Return (X, Y) of the center of cell containing provided text 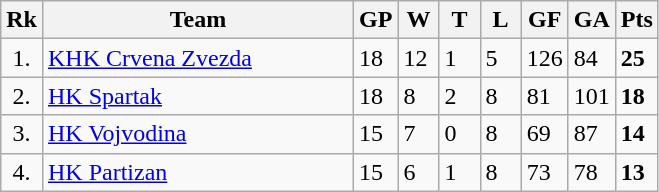
2. (22, 96)
HK Partizan (198, 172)
13 (636, 172)
GF (544, 20)
69 (544, 134)
GA (592, 20)
73 (544, 172)
14 (636, 134)
GP (376, 20)
KHK Crvena Zvezda (198, 58)
12 (418, 58)
Rk (22, 20)
84 (592, 58)
1. (22, 58)
87 (592, 134)
HK Vojvodina (198, 134)
0 (460, 134)
Team (198, 20)
126 (544, 58)
L (500, 20)
4. (22, 172)
Pts (636, 20)
101 (592, 96)
81 (544, 96)
5 (500, 58)
3. (22, 134)
78 (592, 172)
6 (418, 172)
HK Spartak (198, 96)
25 (636, 58)
7 (418, 134)
T (460, 20)
2 (460, 96)
W (418, 20)
